Pinpoint the cell where the given text exists, returning its [x, y] midpoint coordinate. 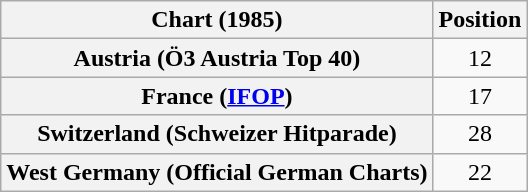
Austria (Ö3 Austria Top 40) [217, 58]
West Germany (Official German Charts) [217, 172]
Chart (1985) [217, 20]
17 [480, 96]
12 [480, 58]
Switzerland (Schweizer Hitparade) [217, 134]
22 [480, 172]
28 [480, 134]
France (IFOP) [217, 96]
Position [480, 20]
